Capture the cell that displays the provided text and extract its (x, y) central coordinate. 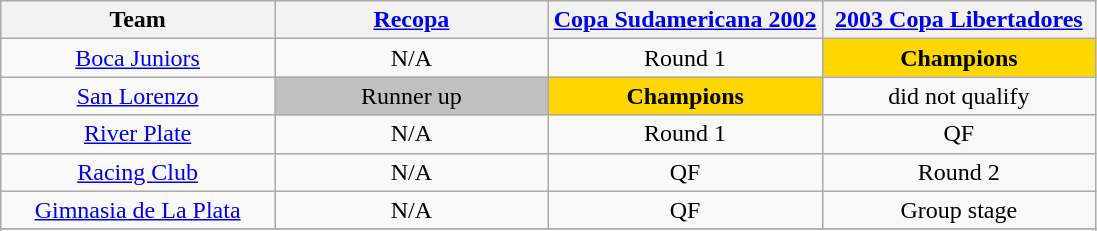
Runner up (411, 96)
Round 2 (959, 172)
Gimnasia de La Plata (138, 210)
2003 Copa Libertadores (959, 20)
Group stage (959, 210)
Team (138, 20)
River Plate (138, 134)
Copa Sudamericana 2002 (685, 20)
Racing Club (138, 172)
did not qualify (959, 96)
San Lorenzo (138, 96)
Boca Juniors (138, 58)
Recopa (411, 20)
